Search for the cell housing the specified text and yield its (x, y) center coordinate. 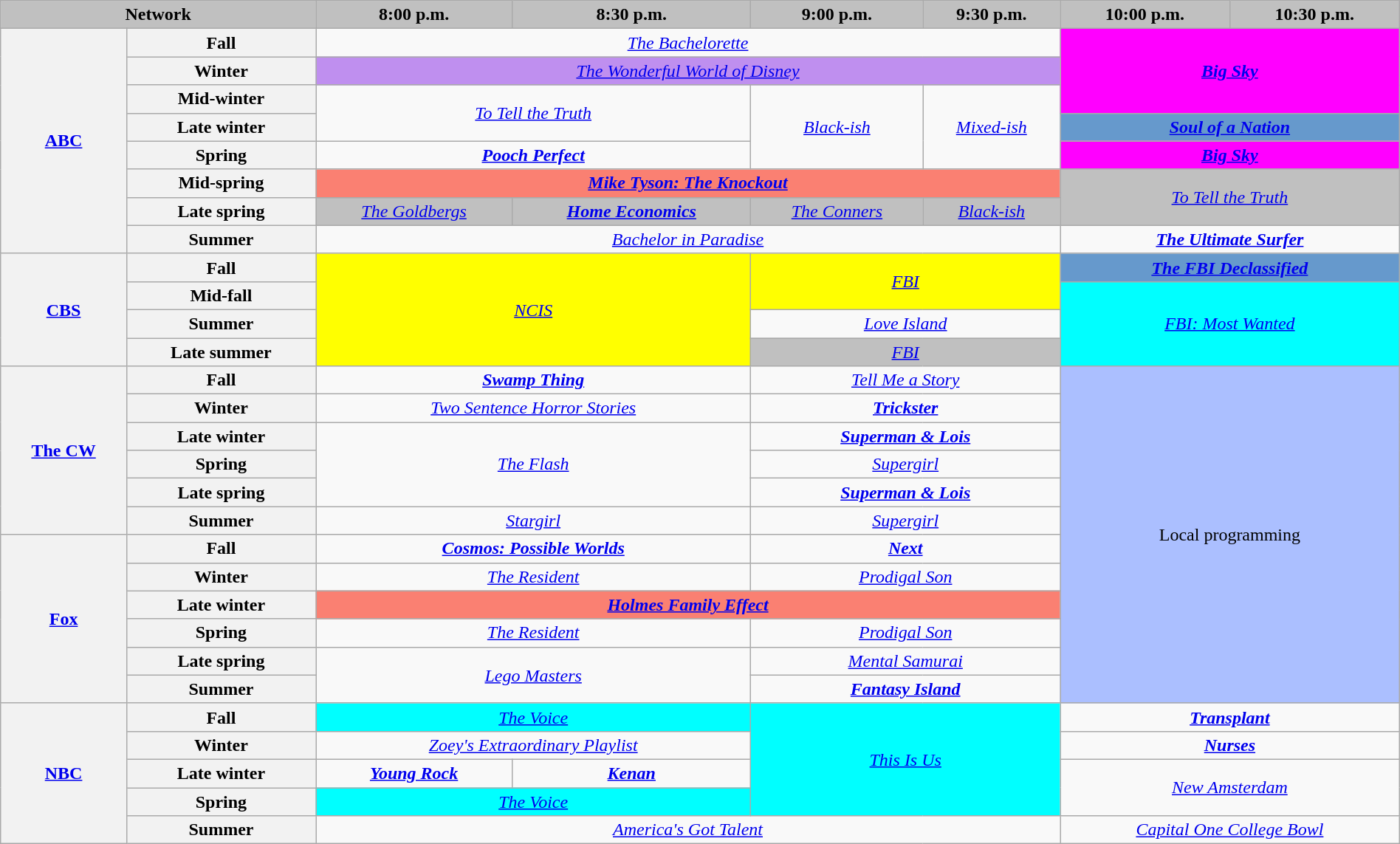
The Wonderful World of Disney (688, 71)
The Bachelorette (688, 43)
CBS (64, 309)
Two Sentence Horror Stories (533, 408)
Mental Samurai (905, 661)
8:00 p.m. (414, 15)
8:30 p.m. (632, 15)
ABC (64, 141)
The Ultimate Surfer (1230, 239)
Soul of a Nation (1230, 127)
Mixed-ish (992, 127)
Mike Tyson: The Knockout (688, 183)
Lego Masters (533, 675)
Stargirl (533, 521)
Network (158, 15)
Cosmos: Possible Worlds (533, 549)
10:30 p.m. (1314, 15)
Swamp Thing (533, 380)
Home Economics (632, 211)
America's Got Talent (688, 830)
Bachelor in Paradise (688, 239)
The FBI Declassified (1230, 267)
Next (905, 549)
This Is Us (905, 759)
Zoey's Extraordinary Playlist (533, 745)
The CW (64, 450)
Fox (64, 619)
Kenan (632, 773)
New Amsterdam (1230, 787)
The Conners (837, 211)
Mid-fall (221, 295)
Trickster (905, 408)
Nurses (1230, 745)
Late summer (221, 352)
NCIS (533, 309)
Local programming (1230, 535)
Fantasy Island (905, 689)
The Goldbergs (414, 211)
Tell Me a Story (905, 380)
9:30 p.m. (992, 15)
10:00 p.m. (1145, 15)
Capital One College Bowl (1230, 830)
Mid-spring (221, 183)
Mid-winter (221, 99)
Young Rock (414, 773)
Holmes Family Effect (688, 605)
Pooch Perfect (533, 155)
NBC (64, 773)
Love Island (905, 323)
9:00 p.m. (837, 15)
The Flash (533, 464)
Transplant (1230, 717)
FBI: Most Wanted (1230, 323)
